Return (x, y) of the center of cell containing provided text 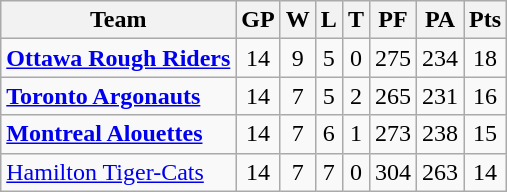
16 (486, 96)
L (328, 20)
231 (440, 96)
Ottawa Rough Riders (118, 58)
W (298, 20)
Hamilton Tiger-Cats (118, 172)
6 (328, 134)
273 (392, 134)
263 (440, 172)
18 (486, 58)
9 (298, 58)
Toronto Argonauts (118, 96)
2 (356, 96)
PA (440, 20)
T (356, 20)
15 (486, 134)
Pts (486, 20)
Montreal Alouettes (118, 134)
265 (392, 96)
238 (440, 134)
275 (392, 58)
234 (440, 58)
GP (258, 20)
304 (392, 172)
Team (118, 20)
PF (392, 20)
1 (356, 134)
